Extract the (X, Y) coordinate from the center of the cell holding the provided text.  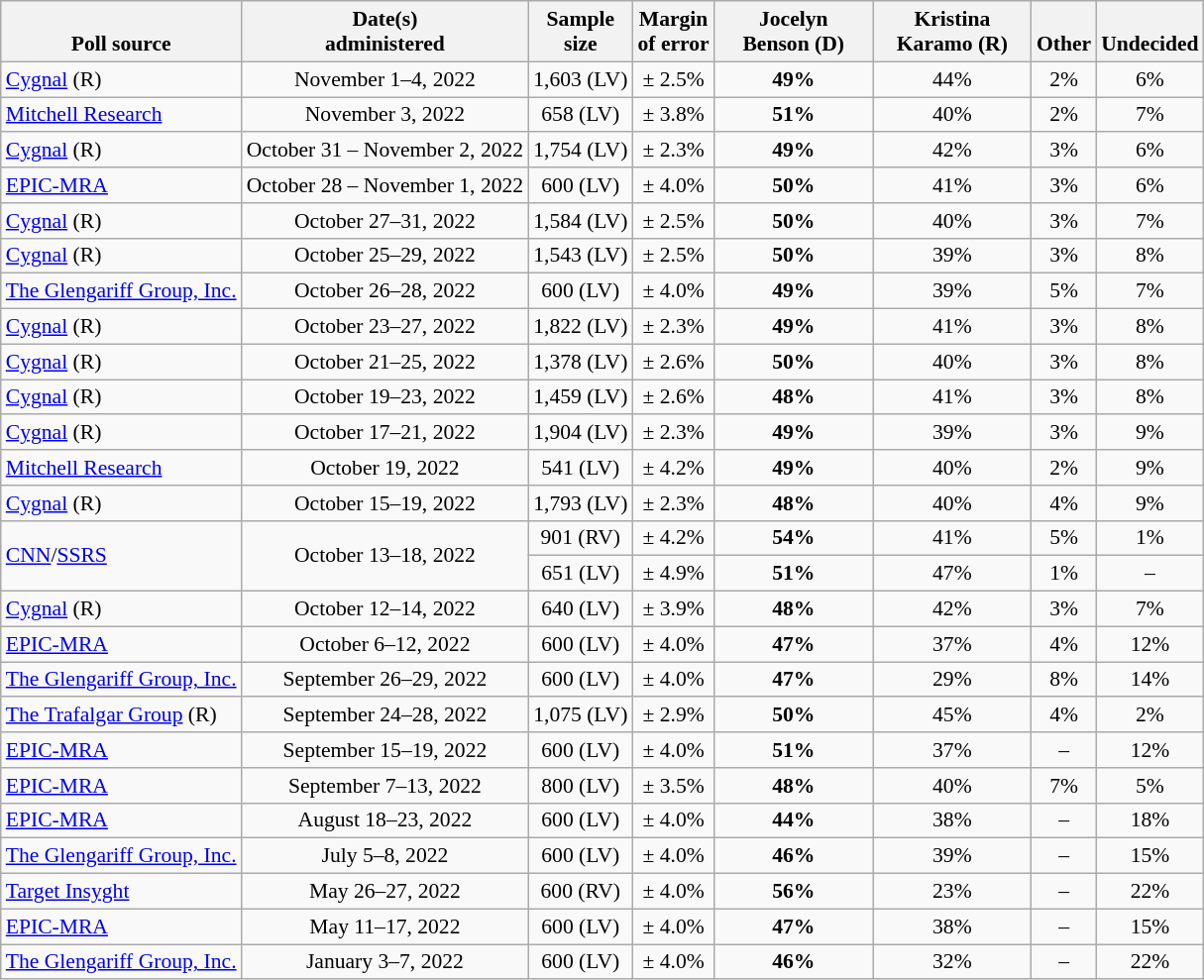
32% (952, 962)
1,543 (LV) (581, 256)
18% (1149, 820)
1,378 (LV) (581, 362)
1,754 (LV) (581, 151)
September 15–19, 2022 (385, 750)
The Trafalgar Group (R) (121, 715)
800 (LV) (581, 786)
1,793 (LV) (581, 503)
901 (RV) (581, 538)
November 1–4, 2022 (385, 79)
± 4.9% (673, 574)
Date(s)administered (385, 32)
23% (952, 892)
1,603 (LV) (581, 79)
54% (794, 538)
1,584 (LV) (581, 221)
± 3.8% (673, 115)
October 12–14, 2022 (385, 609)
29% (952, 680)
± 3.5% (673, 786)
JocelynBenson (D) (794, 32)
October 15–19, 2022 (385, 503)
Poll source (121, 32)
Samplesize (581, 32)
541 (LV) (581, 468)
56% (794, 892)
May 26–27, 2022 (385, 892)
October 19–23, 2022 (385, 397)
October 6–12, 2022 (385, 644)
August 18–23, 2022 (385, 820)
September 7–13, 2022 (385, 786)
651 (LV) (581, 574)
± 2.9% (673, 715)
October 26–28, 2022 (385, 291)
October 19, 2022 (385, 468)
640 (LV) (581, 609)
September 24–28, 2022 (385, 715)
October 21–25, 2022 (385, 362)
Undecided (1149, 32)
Target Insyght (121, 892)
658 (LV) (581, 115)
November 3, 2022 (385, 115)
CNN/SSRS (121, 555)
October 31 – November 2, 2022 (385, 151)
October 27–31, 2022 (385, 221)
KristinaKaramo (R) (952, 32)
45% (952, 715)
1,822 (LV) (581, 327)
October 23–27, 2022 (385, 327)
1,904 (LV) (581, 433)
1,459 (LV) (581, 397)
1,075 (LV) (581, 715)
May 11–17, 2022 (385, 926)
14% (1149, 680)
September 26–29, 2022 (385, 680)
October 25–29, 2022 (385, 256)
October 13–18, 2022 (385, 555)
± 3.9% (673, 609)
January 3–7, 2022 (385, 962)
October 17–21, 2022 (385, 433)
October 28 – November 1, 2022 (385, 185)
July 5–8, 2022 (385, 856)
600 (RV) (581, 892)
Other (1064, 32)
Marginof error (673, 32)
